Pinpoint the cell where the given text exists, returning its [x, y] midpoint coordinate. 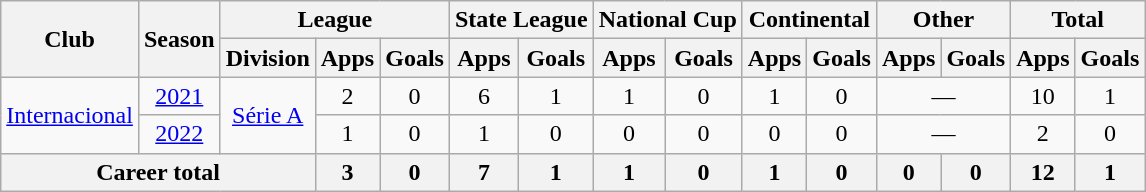
Total [1078, 20]
3 [347, 172]
National Cup [668, 20]
Division [268, 58]
Club [70, 39]
Season [179, 39]
Continental [809, 20]
League [334, 20]
12 [1043, 172]
10 [1043, 96]
2021 [179, 96]
Internacional [70, 115]
6 [484, 96]
State League [521, 20]
2022 [179, 134]
Série A [268, 115]
7 [484, 172]
Career total [158, 172]
Other [943, 20]
